Output the (x, y) coordinate of the center of the cell containing the given text.  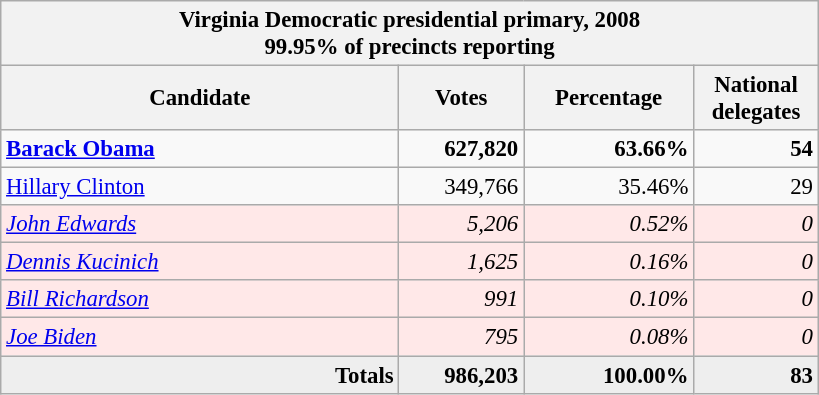
349,766 (462, 187)
5,206 (462, 224)
0.16% (609, 262)
1,625 (462, 262)
Dennis Kucinich (200, 262)
63.66% (609, 149)
991 (462, 299)
35.46% (609, 187)
Candidate (200, 98)
Hillary Clinton (200, 187)
Percentage (609, 98)
John Edwards (200, 224)
National delegates (756, 98)
83 (756, 375)
Joe Biden (200, 337)
54 (756, 149)
0.52% (609, 224)
29 (756, 187)
Totals (200, 375)
Votes (462, 98)
Bill Richardson (200, 299)
100.00% (609, 375)
Virginia Democratic presidential primary, 200899.95% of precincts reporting (410, 34)
986,203 (462, 375)
0.08% (609, 337)
Barack Obama (200, 149)
627,820 (462, 149)
0.10% (609, 299)
795 (462, 337)
